For the text-containing cell, return its midpoint in (x, y) coordinate format. 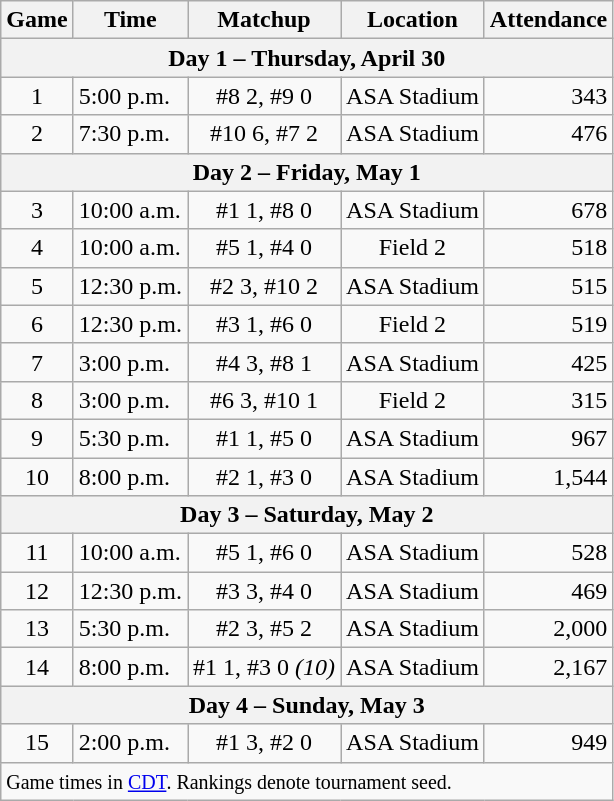
Location (413, 20)
12 (37, 591)
7:30 p.m. (130, 134)
#5 1, #4 0 (264, 248)
2,000 (548, 629)
515 (548, 286)
7 (37, 362)
#1 1, #3 0 (10) (264, 667)
4 (37, 248)
#2 3, #10 2 (264, 286)
#1 3, #2 0 (264, 743)
#3 3, #4 0 (264, 591)
967 (548, 438)
Matchup (264, 20)
2,167 (548, 667)
Attendance (548, 20)
#2 1, #3 0 (264, 477)
Day 4 – Sunday, May 3 (307, 705)
#4 3, #8 1 (264, 362)
519 (548, 324)
15 (37, 743)
1 (37, 96)
11 (37, 553)
315 (548, 400)
8 (37, 400)
Day 1 – Thursday, April 30 (307, 58)
528 (548, 553)
#1 1, #5 0 (264, 438)
9 (37, 438)
#5 1, #6 0 (264, 553)
#10 6, #7 2 (264, 134)
#2 3, #5 2 (264, 629)
10 (37, 477)
678 (548, 210)
2 (37, 134)
518 (548, 248)
2:00 p.m. (130, 743)
Game times in CDT. Rankings denote tournament seed. (307, 781)
1,544 (548, 477)
469 (548, 591)
Day 3 – Saturday, May 2 (307, 515)
14 (37, 667)
#3 1, #6 0 (264, 324)
#1 1, #8 0 (264, 210)
#8 2, #9 0 (264, 96)
Game (37, 20)
Time (130, 20)
#6 3, #10 1 (264, 400)
949 (548, 743)
5:00 p.m. (130, 96)
343 (548, 96)
Day 2 – Friday, May 1 (307, 172)
13 (37, 629)
3 (37, 210)
6 (37, 324)
5 (37, 286)
425 (548, 362)
476 (548, 134)
